Scan for the cell matching the given text and deliver its [X, Y] coordinate at center. 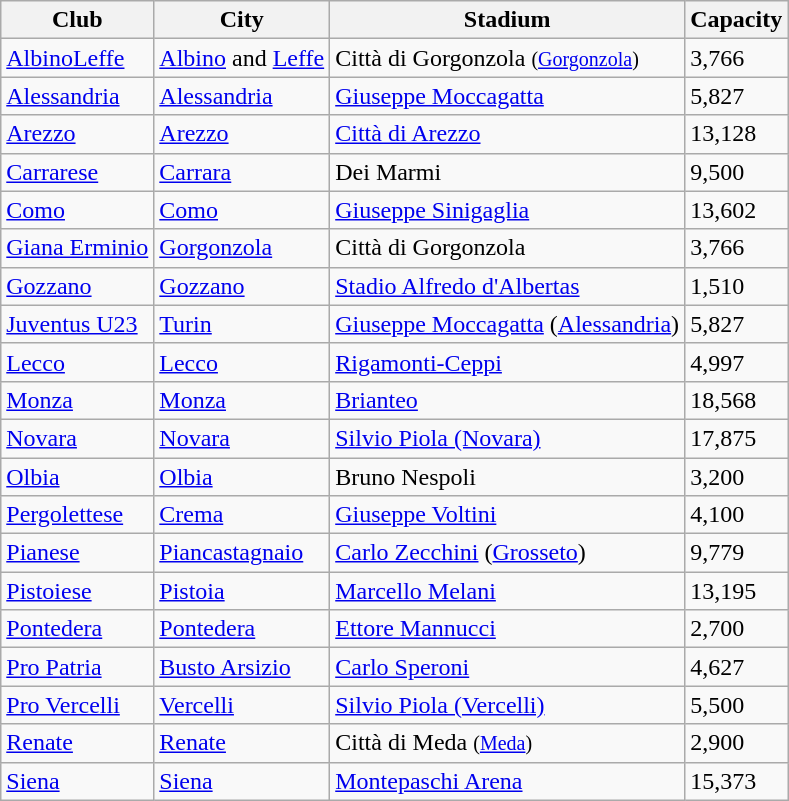
Città di Arezzo [508, 134]
Silvio Piola (Vercelli) [508, 705]
2,900 [736, 743]
9,779 [736, 553]
Carrarese [78, 172]
Stadio Alfredo d'Albertas [508, 286]
AlbinoLeffe [78, 58]
Pianese [78, 553]
3,200 [736, 477]
Pergolettese [78, 515]
Marcello Melani [508, 591]
Brianteo [508, 400]
Crema [242, 515]
4,100 [736, 515]
Città di Gorgonzola [508, 248]
Pistoia [242, 591]
Ettore Mannucci [508, 629]
Club [78, 20]
Capacity [736, 20]
13,128 [736, 134]
18,568 [736, 400]
17,875 [736, 438]
Montepaschi Arena [508, 781]
Vercelli [242, 705]
2,700 [736, 629]
Busto Arsizio [242, 667]
Giuseppe Moccagatta (Alessandria) [508, 324]
City [242, 20]
Giuseppe Voltini [508, 515]
Carlo Zecchini (Grosseto) [508, 553]
13,195 [736, 591]
Dei Marmi [508, 172]
Stadium [508, 20]
4,997 [736, 362]
Giana Erminio [78, 248]
13,602 [736, 210]
Carlo Speroni [508, 667]
Albino and Leffe [242, 58]
4,627 [736, 667]
Pistoiese [78, 591]
Silvio Piola (Novara) [508, 438]
Pro Vercelli [78, 705]
Pro Patria [78, 667]
Giuseppe Sinigaglia [508, 210]
15,373 [736, 781]
Città di Meda (Meda) [508, 743]
Gorgonzola [242, 248]
9,500 [736, 172]
1,510 [736, 286]
Carrara [242, 172]
Juventus U23 [78, 324]
Bruno Nespoli [508, 477]
Piancastagnaio [242, 553]
5,500 [736, 705]
Giuseppe Moccagatta [508, 96]
Turin [242, 324]
Rigamonti-Ceppi [508, 362]
Città di Gorgonzola (Gorgonzola) [508, 58]
